Return the [x, y] coordinate for the center point of the cell that contains the specified text.  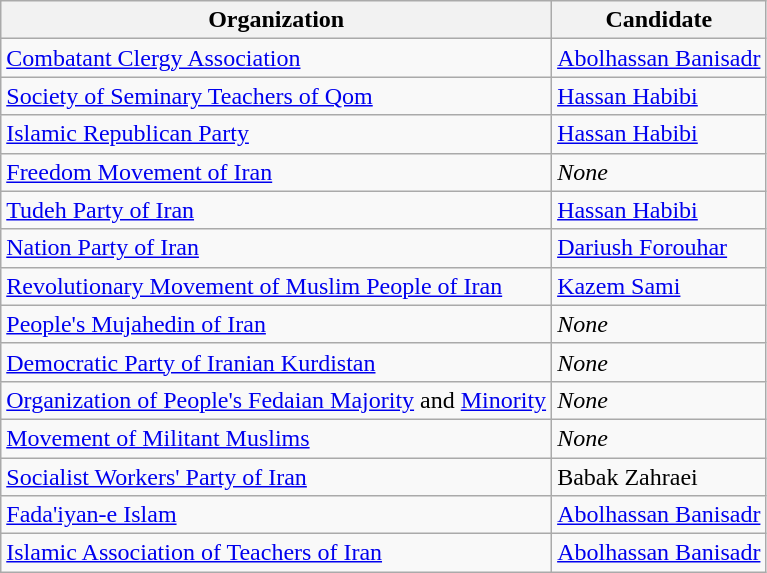
Movement of Militant Muslims [276, 438]
Fada'iyan-e Islam [276, 515]
Candidate [659, 20]
People's Mujahedin of Iran [276, 324]
Revolutionary Movement of Muslim People of Iran [276, 286]
Nation Party of Iran [276, 248]
Freedom Movement of Iran [276, 172]
Society of Seminary Teachers of Qom [276, 96]
Islamic Association of Teachers of Iran [276, 553]
Babak Zahraei [659, 477]
Socialist Workers' Party of Iran [276, 477]
Organization of People's Fedaian Majority and Minority [276, 400]
Tudeh Party of Iran [276, 210]
Kazem Sami [659, 286]
Islamic Republican Party [276, 134]
Dariush Forouhar [659, 248]
Democratic Party of Iranian Kurdistan [276, 362]
Combatant Clergy Association [276, 58]
Organization [276, 20]
